Locate the cell with the specified text and output its [X, Y] center coordinate. 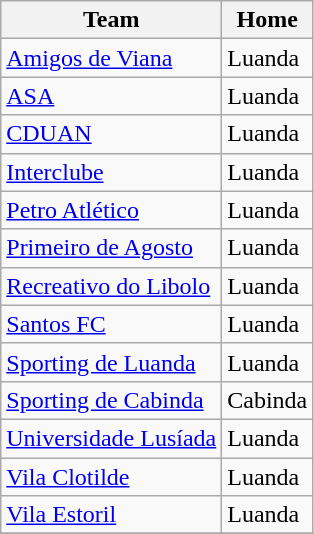
Vila Clotilde [112, 477]
Cabinda [268, 400]
Vila Estoril [112, 515]
Amigos de Viana [112, 58]
Petro Atlético [112, 210]
Sporting de Cabinda [112, 400]
Team [112, 20]
Primeiro de Agosto [112, 248]
ASA [112, 96]
Santos FC [112, 324]
CDUAN [112, 134]
Sporting de Luanda [112, 362]
Universidade Lusíada [112, 438]
Interclube [112, 172]
Recreativo do Libolo [112, 286]
Home [268, 20]
